Capture the cell that displays the provided text and extract its [X, Y] central coordinate. 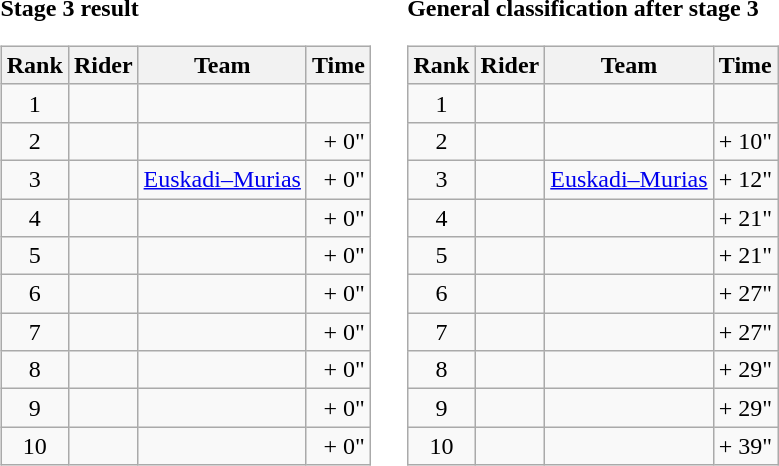
+ 39" [745, 446]
+ 10" [745, 141]
+ 12" [745, 179]
